Find where the given text appears and provide that cell's center as (X, Y) coordinate. 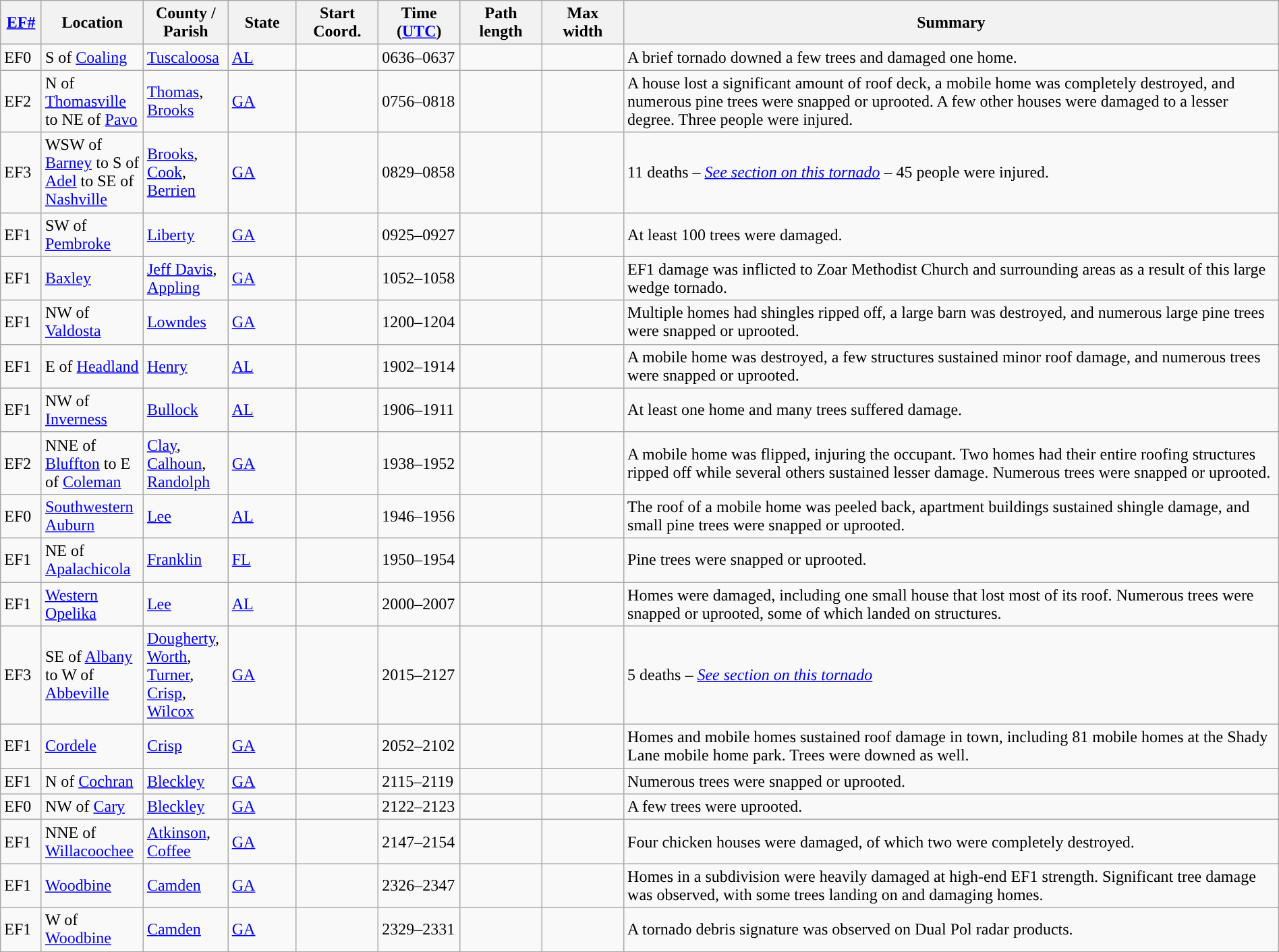
NW of Cary (92, 807)
A few trees were uprooted. (951, 807)
1902–1914 (420, 366)
A mobile home was destroyed, a few structures sustained minor roof damage, and numerous trees were snapped or uprooted. (951, 366)
Dougherty, Worth, Turner, Crisp, Wilcox (186, 675)
2329–2331 (420, 930)
Clay, Calhoun, Randolph (186, 463)
Woodbine (92, 885)
County / Parish (186, 23)
Franklin (186, 560)
A tornado debris signature was observed on Dual Pol radar products. (951, 930)
1052–1058 (420, 278)
Start Coord. (337, 23)
N of Thomasville to NE of Pavo (92, 101)
5 deaths – See section on this tornado (951, 675)
Location (92, 23)
Henry (186, 366)
2000–2007 (420, 603)
Southwestern Auburn (92, 515)
2015–2127 (420, 675)
The roof of a mobile home was peeled back, apartment buildings sustained shingle damage, and small pine trees were snapped or uprooted. (951, 515)
NE of Apalachicola (92, 560)
Cordele (92, 746)
Homes and mobile homes sustained roof damage in town, including 81 mobile homes at the Shady Lane mobile home park. Trees were downed as well. (951, 746)
Lowndes (186, 323)
NW of Valdosta (92, 323)
1950–1954 (420, 560)
NNE of Willacoochee (92, 842)
Numerous trees were snapped or uprooted. (951, 781)
0636–0637 (420, 57)
2122–2123 (420, 807)
FL (262, 560)
0925–0927 (420, 235)
Bullock (186, 410)
Time (UTC) (420, 23)
Crisp (186, 746)
Pine trees were snapped or uprooted. (951, 560)
Atkinson, Coffee (186, 842)
Liberty (186, 235)
Four chicken houses were damaged, of which two were completely destroyed. (951, 842)
1938–1952 (420, 463)
EF# (22, 23)
2115–2119 (420, 781)
Western Opelika (92, 603)
2052–2102 (420, 746)
1946–1956 (420, 515)
EF1 damage was inflicted to Zoar Methodist Church and surrounding areas as a result of this large wedge tornado. (951, 278)
Jeff Davis, Appling (186, 278)
Summary (951, 23)
Multiple homes had shingles ripped off, a large barn was destroyed, and numerous large pine trees were snapped or uprooted. (951, 323)
Tuscaloosa (186, 57)
Thomas, Brooks (186, 101)
WSW of Barney to S of Adel to SE of Nashville (92, 173)
NW of Inverness (92, 410)
A brief tornado downed a few trees and damaged one home. (951, 57)
E of Headland (92, 366)
Baxley (92, 278)
2326–2347 (420, 885)
1200–1204 (420, 323)
Brooks, Cook, Berrien (186, 173)
Path length (501, 23)
At least 100 trees were damaged. (951, 235)
At least one home and many trees suffered damage. (951, 410)
SW of Pembroke (92, 235)
Max width (583, 23)
11 deaths – See section on this tornado – 45 people were injured. (951, 173)
SE of Albany to W of Abbeville (92, 675)
State (262, 23)
S of Coaling (92, 57)
W of Woodbine (92, 930)
NNE of Bluffton to E of Coleman (92, 463)
0756–0818 (420, 101)
0829–0858 (420, 173)
N of Cochran (92, 781)
1906–1911 (420, 410)
2147–2154 (420, 842)
